Detect which cell encompasses the target text, then output its [x, y] center coordinate. 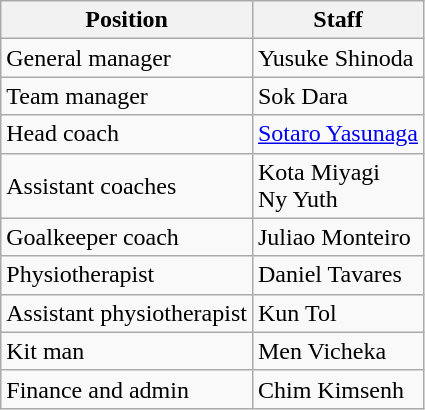
Kun Tol [338, 313]
Position [127, 20]
Assistant coaches [127, 186]
Physiotherapist [127, 275]
Juliao Monteiro [338, 237]
Kit man [127, 351]
Sotaro Yasunaga [338, 134]
Goalkeeper coach [127, 237]
General manager [127, 58]
Staff [338, 20]
Team manager [127, 96]
Men Vicheka [338, 351]
Daniel Tavares [338, 275]
Yusuke Shinoda [338, 58]
Chim Kimsenh [338, 389]
Finance and admin [127, 389]
Sok Dara [338, 96]
Head coach [127, 134]
Assistant physiotherapist [127, 313]
Kota Miyagi Ny Yuth [338, 186]
